Find where the given text appears and provide that cell's center as [x, y] coordinate. 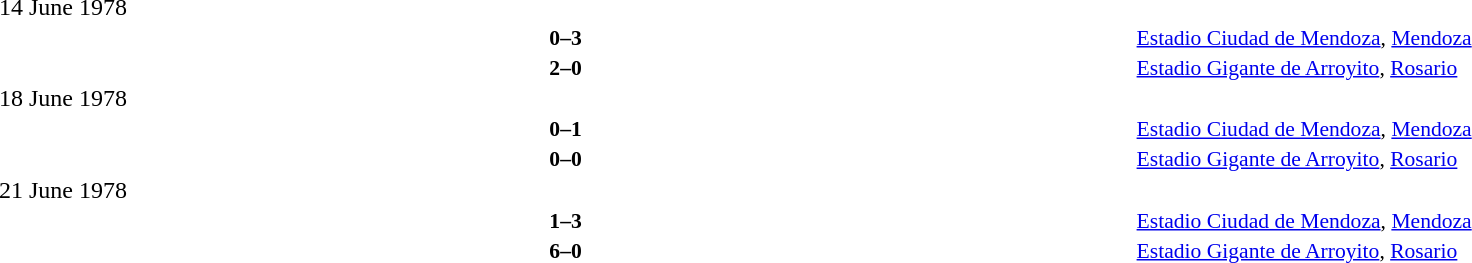
0–1 [566, 129]
0–3 [566, 38]
2–0 [566, 68]
0–0 [566, 159]
1–3 [566, 220]
